Capture the cell that displays the provided text and extract its [x, y] central coordinate. 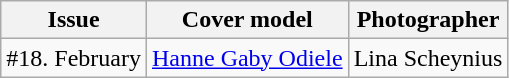
#18. February [74, 58]
Lina Scheynius [428, 58]
Hanne Gaby Odiele [247, 58]
Photographer [428, 20]
Cover model [247, 20]
Issue [74, 20]
